Detect which cell encompasses the target text, then output its (x, y) center coordinate. 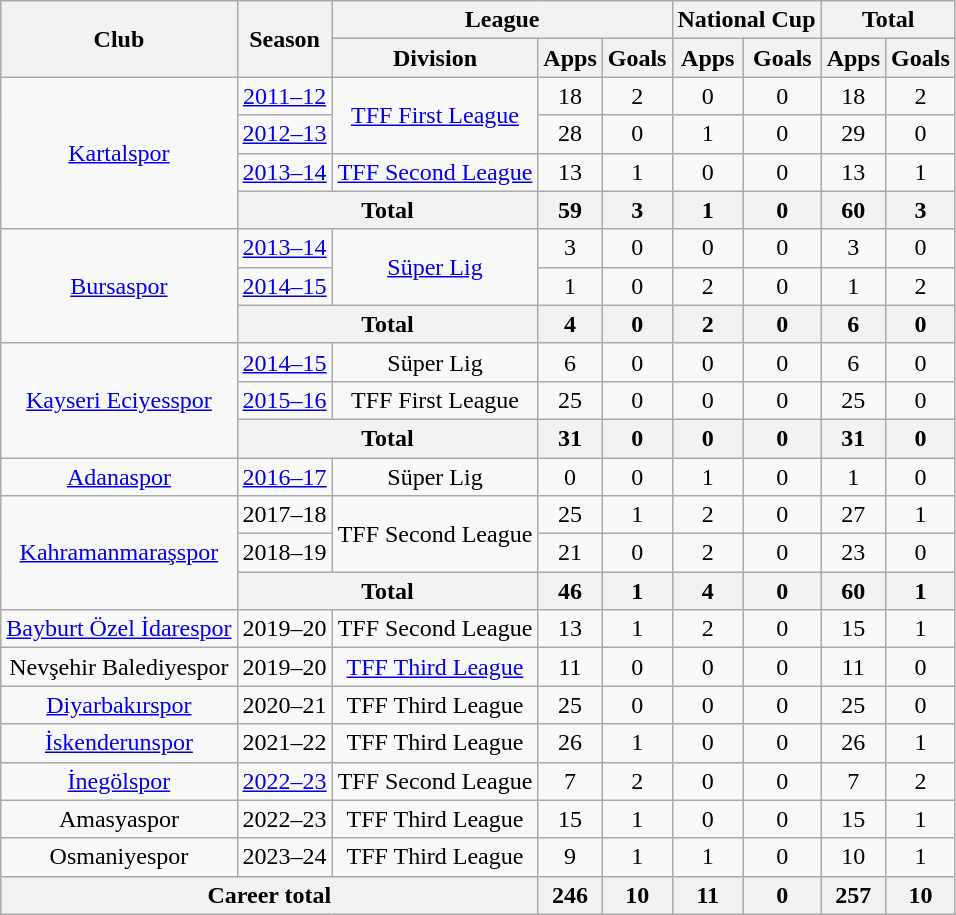
2018–19 (284, 553)
2012–13 (284, 134)
23 (853, 553)
Career total (270, 895)
Adanaspor (119, 477)
21 (570, 553)
Club (119, 39)
59 (570, 210)
28 (570, 134)
Amasyaspor (119, 819)
27 (853, 515)
National Cup (746, 20)
46 (570, 591)
2020–21 (284, 705)
İnegölspor (119, 781)
İskenderunspor (119, 743)
9 (570, 857)
257 (853, 895)
Kayseri Eciyesspor (119, 400)
Division (435, 58)
2023–24 (284, 857)
Kahramanmaraşspor (119, 553)
Diyarbakırspor (119, 705)
Bursaspor (119, 286)
2016–17 (284, 477)
Nevşehir Balediyespor (119, 667)
246 (570, 895)
2021–22 (284, 743)
Season (284, 39)
2017–18 (284, 515)
Kartalspor (119, 153)
Osmaniyespor (119, 857)
Bayburt Özel İdarespor (119, 629)
League (502, 20)
29 (853, 134)
2015–16 (284, 400)
2011–12 (284, 96)
